Scan for the cell matching the given text and deliver its [X, Y] coordinate at center. 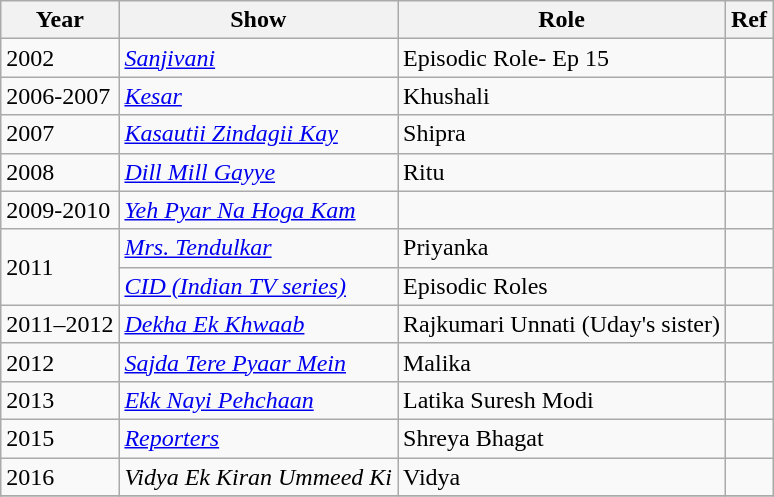
Khushali [562, 96]
2013 [60, 400]
2011–2012 [60, 324]
Ekk Nayi Pehchaan [258, 400]
2002 [60, 58]
Show [258, 20]
Mrs. Tendulkar [258, 248]
2015 [60, 438]
Ref [748, 20]
2009-2010 [60, 210]
Episodic Roles [562, 286]
Priyanka [562, 248]
2011 [60, 267]
CID (Indian TV series) [258, 286]
2008 [60, 172]
Shipra [562, 134]
Kesar [258, 96]
Year [60, 20]
2007 [60, 134]
Sanjivani [258, 58]
Yeh Pyar Na Hoga Kam [258, 210]
Ritu [562, 172]
Latika Suresh Modi [562, 400]
Sajda Tere Pyaar Mein [258, 362]
Rajkumari Unnati (Uday's sister) [562, 324]
Episodic Role- Ep 15 [562, 58]
Vidya Ek Kiran Ummeed Ki [258, 477]
Reporters [258, 438]
2012 [60, 362]
Kasautii Zindagii Kay [258, 134]
Malika [562, 362]
Dekha Ek Khwaab [258, 324]
Shreya Bhagat [562, 438]
2016 [60, 477]
2006-2007 [60, 96]
Dill Mill Gayye [258, 172]
Role [562, 20]
Vidya [562, 477]
